Scan for the cell matching the given text and deliver its (x, y) coordinate at center. 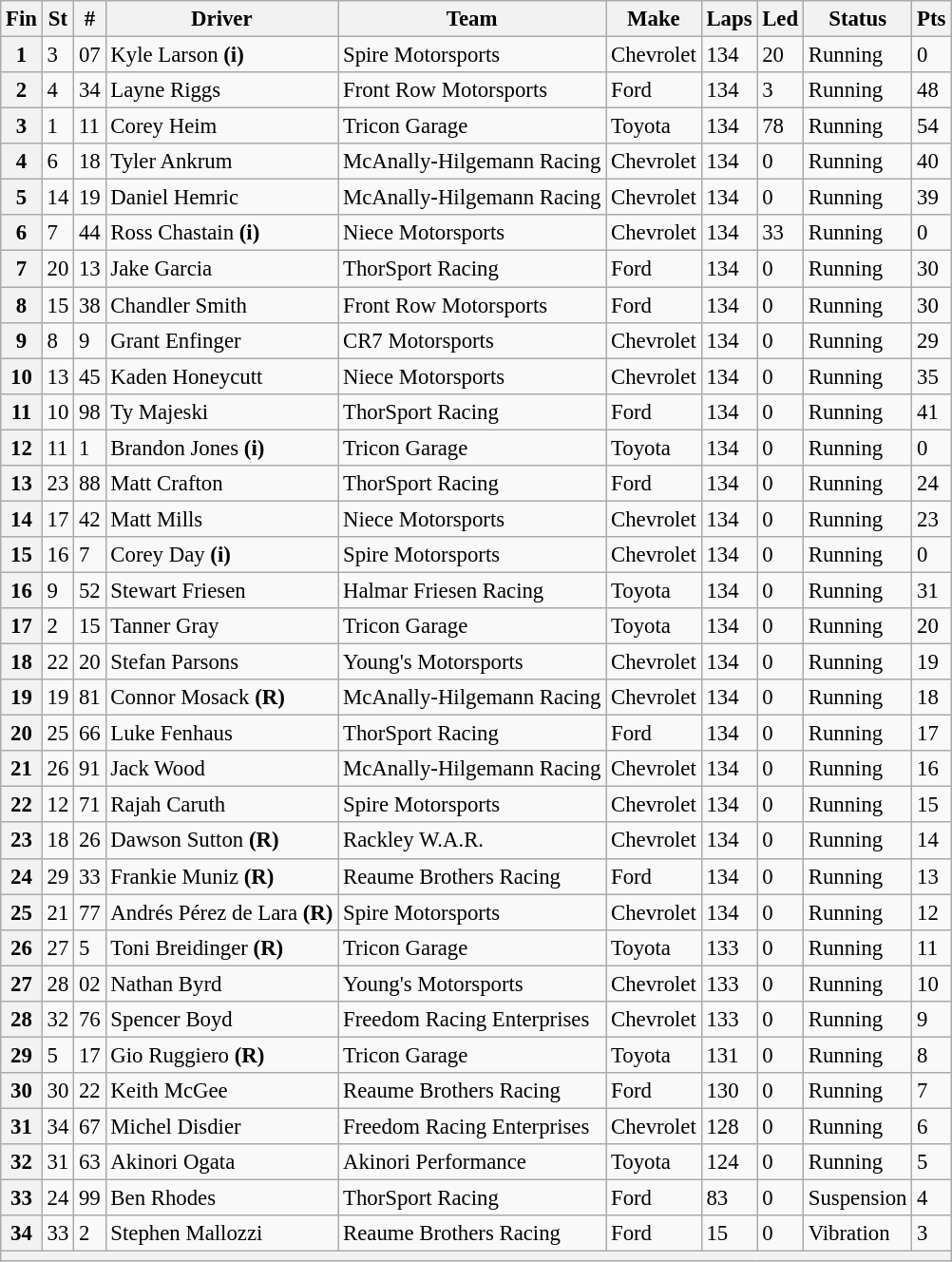
39 (931, 198)
Kyle Larson (i) (222, 55)
Jake Garcia (222, 269)
Stefan Parsons (222, 662)
Frankie Muniz (R) (222, 876)
71 (89, 805)
77 (89, 912)
130 (730, 1091)
Jack Wood (222, 769)
Spencer Boyd (222, 1020)
38 (89, 305)
Fin (22, 19)
99 (89, 1198)
Matt Crafton (222, 484)
Laps (730, 19)
Connor Mosack (R) (222, 698)
Toni Breidinger (R) (222, 947)
Matt Mills (222, 519)
Akinori Performance (472, 1162)
Halmar Friesen Racing (472, 590)
52 (89, 590)
Michel Disdier (222, 1126)
Tanner Gray (222, 626)
131 (730, 1055)
98 (89, 411)
63 (89, 1162)
44 (89, 233)
81 (89, 698)
CR7 Motorsports (472, 340)
Keith McGee (222, 1091)
Pts (931, 19)
78 (781, 126)
Status (857, 19)
Make (654, 19)
Grant Enfinger (222, 340)
02 (89, 984)
54 (931, 126)
Corey Heim (222, 126)
Rackley W.A.R. (472, 841)
124 (730, 1162)
St (57, 19)
42 (89, 519)
Kaden Honeycutt (222, 376)
66 (89, 734)
Led (781, 19)
Daniel Hemric (222, 198)
76 (89, 1020)
Luke Fenhaus (222, 734)
67 (89, 1126)
48 (931, 90)
88 (89, 484)
Stephen Mallozzi (222, 1233)
83 (730, 1198)
Andrés Pérez de Lara (R) (222, 912)
Suspension (857, 1198)
Corey Day (i) (222, 555)
Rajah Caruth (222, 805)
Akinori Ogata (222, 1162)
Ross Chastain (i) (222, 233)
41 (931, 411)
Driver (222, 19)
35 (931, 376)
128 (730, 1126)
# (89, 19)
Tyler Ankrum (222, 162)
Brandon Jones (i) (222, 448)
Gio Ruggiero (R) (222, 1055)
Ty Majeski (222, 411)
Ben Rhodes (222, 1198)
45 (89, 376)
Chandler Smith (222, 305)
Layne Riggs (222, 90)
Stewart Friesen (222, 590)
Dawson Sutton (R) (222, 841)
Team (472, 19)
91 (89, 769)
07 (89, 55)
Vibration (857, 1233)
40 (931, 162)
Nathan Byrd (222, 984)
